Locate the cell with the specified text and output its [x, y] center coordinate. 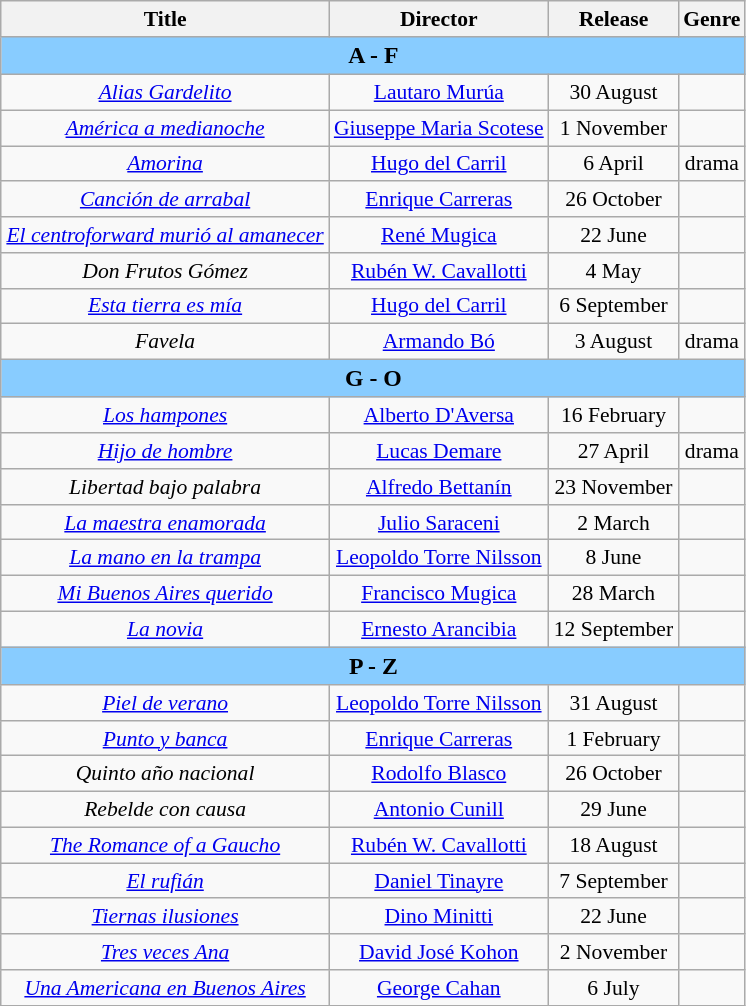
Piel de verano [164, 703]
Genre [712, 19]
Hijo de hombre [164, 451]
Tiernas ilusiones [164, 917]
7 September [614, 881]
Rodolfo Blasco [439, 774]
P - Z [373, 666]
Mi Buenos Aires querido [164, 594]
6 April [614, 164]
América a medianoche [164, 128]
Armando Bó [439, 342]
18 August [614, 846]
8 June [614, 558]
Director [439, 19]
Esta tierra es mía [164, 306]
El centroforward murió al amanecer [164, 235]
Giuseppe Maria Scotese [439, 128]
Punto y banca [164, 739]
Ernesto Arancibia [439, 629]
Una Americana en Buenos Aires [164, 988]
La mano en la trampa [164, 558]
G - O [373, 379]
Julio Saraceni [439, 523]
Dino Minitti [439, 917]
23 November [614, 487]
1 November [614, 128]
1 February [614, 739]
René Mugica [439, 235]
The Romance of a Gaucho [164, 846]
Release [614, 19]
28 March [614, 594]
27 April [614, 451]
Favela [164, 342]
Daniel Tinayre [439, 881]
30 August [614, 93]
Los hampones [164, 416]
Lucas Demare [439, 451]
Lautaro Murúa [439, 93]
Alberto D'Aversa [439, 416]
Quinto año nacional [164, 774]
George Cahan [439, 988]
Tres veces Ana [164, 952]
29 June [614, 810]
Alias Gardelito [164, 93]
Canción de arrabal [164, 200]
6 September [614, 306]
Libertad bajo palabra [164, 487]
A - F [373, 56]
6 July [614, 988]
El rufián [164, 881]
2 November [614, 952]
Don Frutos Gómez [164, 271]
Title [164, 19]
2 March [614, 523]
Alfredo Bettanín [439, 487]
12 September [614, 629]
La maestra enamorada [164, 523]
16 February [614, 416]
La novia [164, 629]
31 August [614, 703]
4 May [614, 271]
Francisco Mugica [439, 594]
3 August [614, 342]
David José Kohon [439, 952]
Rebelde con causa [164, 810]
Antonio Cunill [439, 810]
Amorina [164, 164]
